Identify which cell holds the provided text, then report its [x, y] central coordinate. 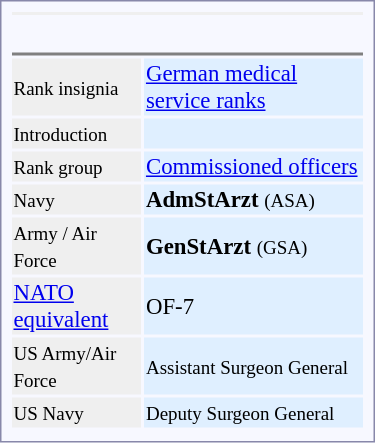
Navy [76, 199]
Deputy Surgeon General [254, 413]
GenStArzt (GSA) [254, 246]
Army / Air Force [76, 246]
Introduction [76, 133]
Assistant Surgeon General [254, 366]
Commissioned officers [254, 167]
NATOequivalent [76, 306]
Rank insignia [76, 86]
US Army/Air Force [76, 366]
German medical service ranks [254, 86]
OF-7 [254, 306]
US Navy [76, 413]
Rank group [76, 167]
AdmStArzt (ASA) [254, 199]
